Return [X, Y] of the center of cell containing provided text 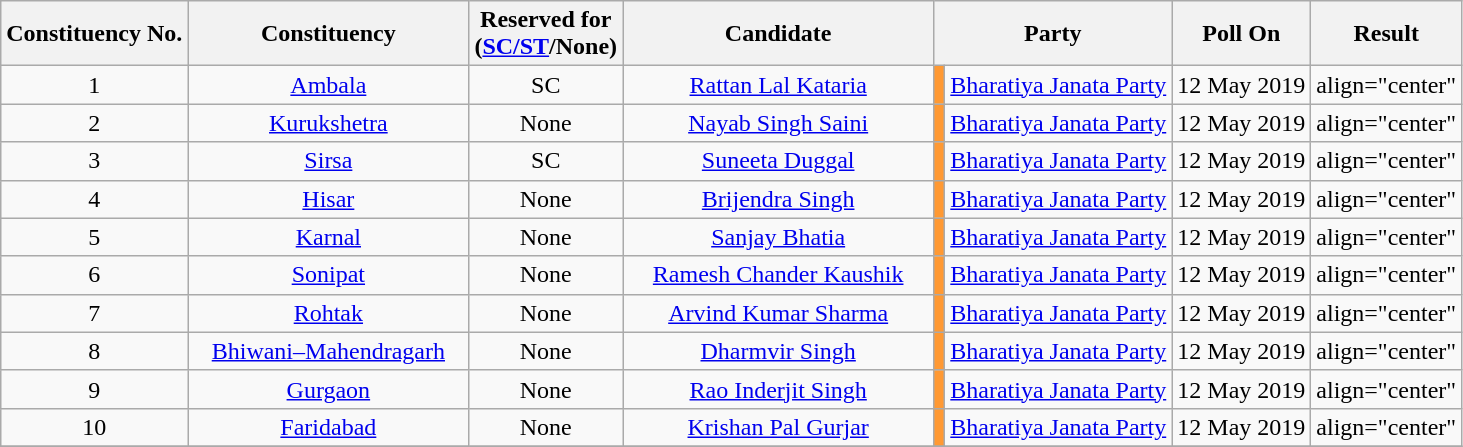
Nayab Singh Saini [778, 123]
Rattan Lal Kataria [778, 85]
Karnal [328, 237]
Poll On [1242, 34]
Brijendra Singh [778, 199]
Suneeta Duggal [778, 161]
3 [94, 161]
Constituency No. [94, 34]
Ramesh Chander Kaushik [778, 275]
Rohtak [328, 313]
Sanjay Bhatia [778, 237]
Reserved for(SC/ST/None) [546, 34]
7 [94, 313]
Faridabad [328, 427]
Kurukshetra [328, 123]
Hisar [328, 199]
2 [94, 123]
Party [1053, 34]
Candidate [778, 34]
5 [94, 237]
Dharmvir Singh [778, 351]
Constituency [328, 34]
8 [94, 351]
Krishan Pal Gurjar [778, 427]
9 [94, 389]
Gurgaon [328, 389]
Ambala [328, 85]
Arvind Kumar Sharma [778, 313]
Sirsa [328, 161]
Sonipat [328, 275]
6 [94, 275]
Result [1386, 34]
Bhiwani–Mahendragarh [328, 351]
4 [94, 199]
1 [94, 85]
10 [94, 427]
Rao Inderjit Singh [778, 389]
